Identify which cell holds the provided text, then report its (x, y) central coordinate. 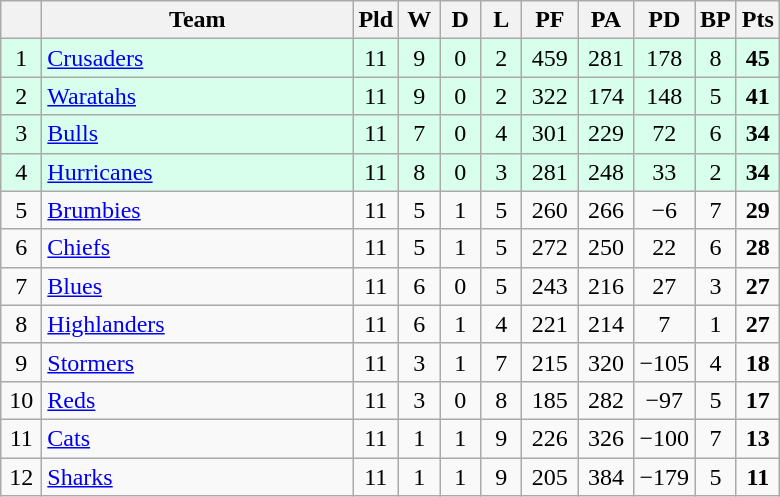
Highlanders (198, 324)
266 (606, 210)
301 (550, 134)
Pts (758, 20)
Waratahs (198, 96)
41 (758, 96)
282 (606, 400)
322 (550, 96)
L (502, 20)
Blues (198, 286)
PD (664, 20)
384 (606, 477)
205 (550, 477)
BP (716, 20)
Team (198, 20)
PF (550, 20)
229 (606, 134)
243 (550, 286)
185 (550, 400)
−105 (664, 362)
13 (758, 438)
Reds (198, 400)
28 (758, 248)
272 (550, 248)
326 (606, 438)
216 (606, 286)
29 (758, 210)
260 (550, 210)
215 (550, 362)
33 (664, 172)
−6 (664, 210)
45 (758, 58)
22 (664, 248)
178 (664, 58)
D (460, 20)
18 (758, 362)
PA (606, 20)
17 (758, 400)
Crusaders (198, 58)
Sharks (198, 477)
174 (606, 96)
−100 (664, 438)
Chiefs (198, 248)
221 (550, 324)
Pld (376, 20)
248 (606, 172)
Cats (198, 438)
148 (664, 96)
250 (606, 248)
Hurricanes (198, 172)
Stormers (198, 362)
12 (22, 477)
Bulls (198, 134)
320 (606, 362)
214 (606, 324)
−179 (664, 477)
226 (550, 438)
10 (22, 400)
−97 (664, 400)
459 (550, 58)
W (420, 20)
72 (664, 134)
Brumbies (198, 210)
